Determine the (x, y) coordinate at the center of the cell enclosing the given text.  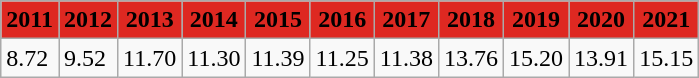
11.25 (342, 58)
2021 (666, 20)
11.70 (150, 58)
8.72 (30, 58)
2012 (88, 20)
2018 (470, 20)
13.91 (602, 58)
2011 (30, 20)
11.30 (214, 58)
2015 (278, 20)
2014 (214, 20)
13.76 (470, 58)
15.15 (666, 58)
2013 (150, 20)
11.39 (278, 58)
15.20 (536, 58)
2017 (406, 20)
2019 (536, 20)
9.52 (88, 58)
2020 (602, 20)
2016 (342, 20)
11.38 (406, 58)
